Find where the given text appears and provide that cell's center as [x, y] coordinate. 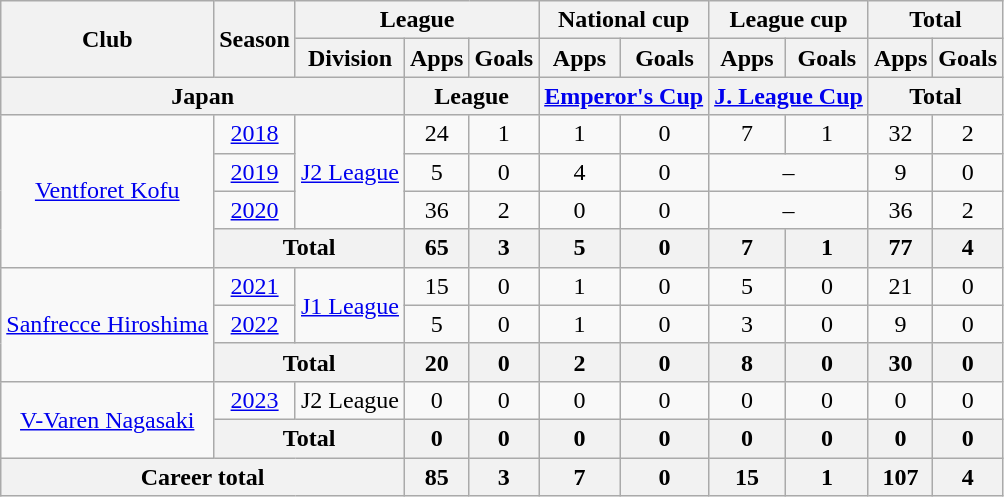
J1 League [350, 305]
National cup [624, 20]
2021 [255, 286]
Sanfrecce Hiroshima [108, 324]
85 [437, 477]
32 [900, 134]
24 [437, 134]
77 [900, 248]
30 [900, 362]
2022 [255, 324]
Season [255, 39]
Emperor's Cup [624, 96]
2018 [255, 134]
21 [900, 286]
Club [108, 39]
2019 [255, 172]
J. League Cup [789, 96]
V-Varen Nagasaki [108, 419]
Japan [203, 96]
Career total [203, 477]
Division [350, 58]
8 [748, 362]
League cup [789, 20]
65 [437, 248]
Ventforet Kofu [108, 191]
20 [437, 362]
107 [900, 477]
2023 [255, 400]
2020 [255, 210]
